Return the (X, Y) coordinate for the center point of the cell that contains the specified text.  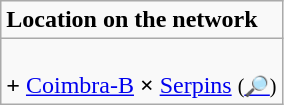
+ Coimbra-B × Serpins (🔎) (142, 72)
Location on the network (142, 20)
